Pinpoint the cell where the given text exists, returning its (X, Y) midpoint coordinate. 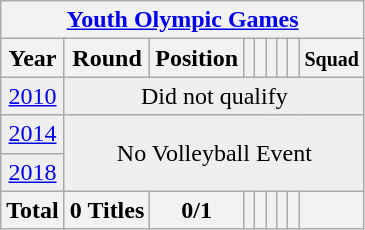
2018 (33, 172)
Position (197, 58)
Did not qualify (214, 96)
Round (107, 58)
Youth Olympic Games (183, 20)
No Volleyball Event (214, 153)
0 Titles (107, 210)
2014 (33, 134)
0/1 (197, 210)
2010 (33, 96)
Squad (332, 58)
Total (33, 210)
Year (33, 58)
